Return [X, Y] of the center of cell containing provided text 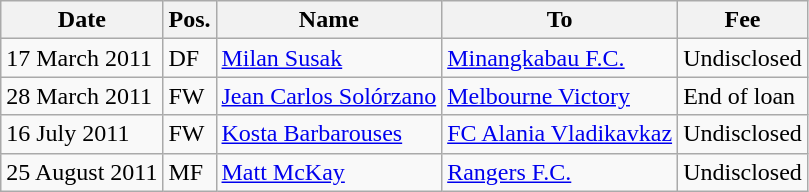
DF [190, 58]
28 March 2011 [82, 96]
Pos. [190, 20]
MF [190, 172]
Jean Carlos Solórzano [329, 96]
Date [82, 20]
25 August 2011 [82, 172]
Milan Susak [329, 58]
Rangers F.C. [560, 172]
FC Alania Vladikavkaz [560, 134]
Kosta Barbarouses [329, 134]
Melbourne Victory [560, 96]
17 March 2011 [82, 58]
Matt McKay [329, 172]
End of loan [743, 96]
Minangkabau F.C. [560, 58]
16 July 2011 [82, 134]
Fee [743, 20]
To [560, 20]
Name [329, 20]
